Extract the (X, Y) coordinate from the center of the cell holding the provided text.  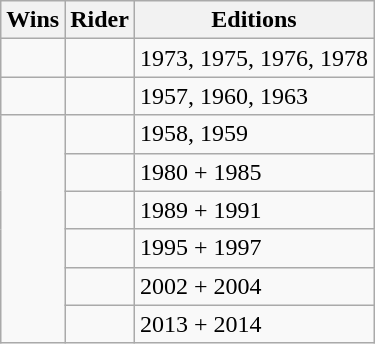
1989 + 1991 (254, 210)
1980 + 1985 (254, 172)
Editions (254, 20)
1995 + 1997 (254, 248)
Wins (33, 20)
1958, 1959 (254, 134)
1973, 1975, 1976, 1978 (254, 58)
1957, 1960, 1963 (254, 96)
Rider (100, 20)
2013 + 2014 (254, 324)
2002 + 2004 (254, 286)
